Find where the given text appears and provide that cell's center as [x, y] coordinate. 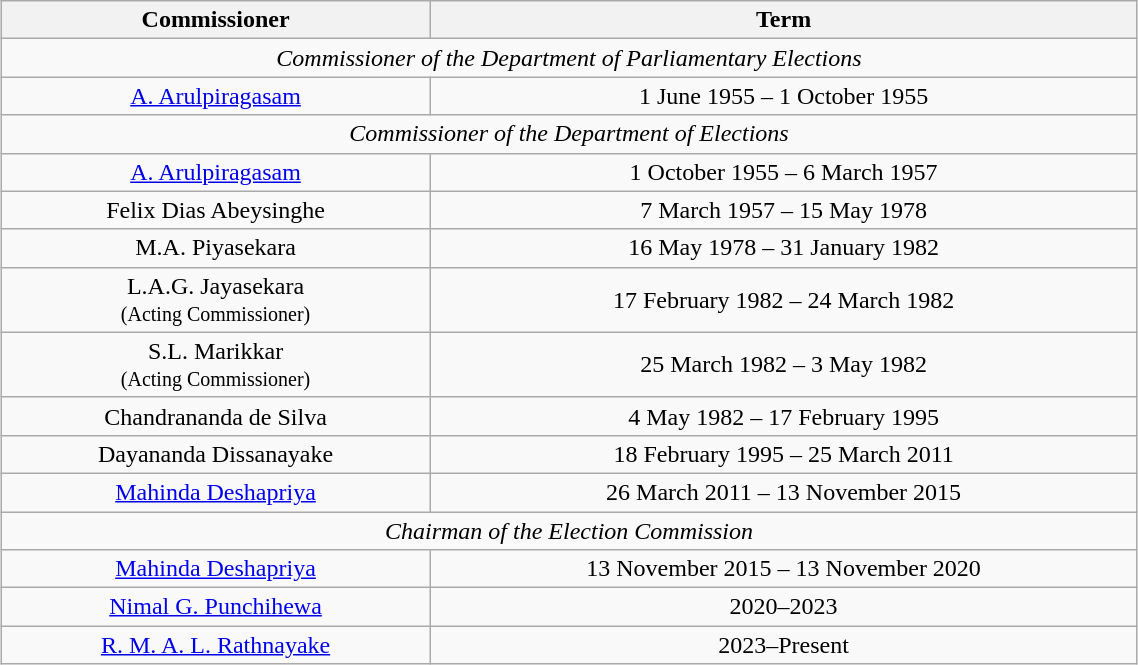
25 March 1982 – 3 May 1982 [784, 364]
26 March 2011 – 13 November 2015 [784, 492]
2020–2023 [784, 607]
R. M. A. L. Rathnayake [216, 645]
Term [784, 20]
Commissioner of the Department of Elections [569, 134]
M.A. Piyasekara [216, 248]
1 October 1955 – 6 March 1957 [784, 172]
Chairman of the Election Commission [569, 531]
S.L. Marikkar (Acting Commissioner) [216, 364]
Nimal G. Punchihewa [216, 607]
18 February 1995 – 25 March 2011 [784, 454]
4 May 1982 – 17 February 1995 [784, 416]
16 May 1978 – 31 January 1982 [784, 248]
Dayananda Dissanayake [216, 454]
1 June 1955 – 1 October 1955 [784, 96]
L.A.G. Jayasekara (Acting Commissioner) [216, 300]
13 November 2015 – 13 November 2020 [784, 569]
7 March 1957 – 15 May 1978 [784, 210]
Felix Dias Abeysinghe [216, 210]
Commissioner of the Department of Parliamentary Elections [569, 58]
Commissioner [216, 20]
17 February 1982 – 24 March 1982 [784, 300]
Chandrananda de Silva [216, 416]
2023–Present [784, 645]
